Return the (X, Y) coordinate for the center point of the cell that contains the specified text.  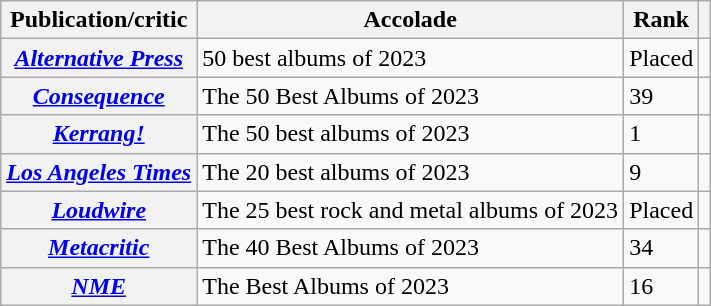
34 (662, 248)
Kerrang! (99, 134)
NME (99, 286)
The 40 Best Albums of 2023 (410, 248)
The 25 best rock and metal albums of 2023 (410, 210)
Accolade (410, 20)
Publication/critic (99, 20)
50 best albums of 2023 (410, 58)
9 (662, 172)
The Best Albums of 2023 (410, 286)
Loudwire (99, 210)
1 (662, 134)
Alternative Press (99, 58)
The 50 best albums of 2023 (410, 134)
39 (662, 96)
Los Angeles Times (99, 172)
Consequence (99, 96)
The 50 Best Albums of 2023 (410, 96)
The 20 best albums of 2023 (410, 172)
Metacritic (99, 248)
16 (662, 286)
Rank (662, 20)
